Capture the cell that displays the provided text and extract its (x, y) central coordinate. 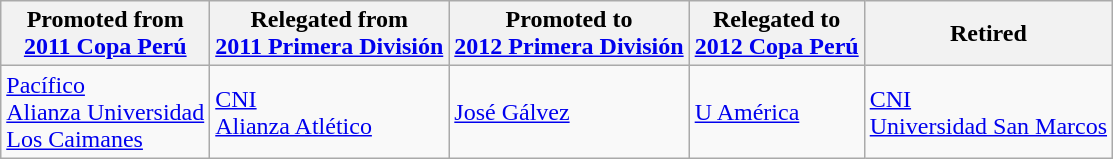
Pacífico Alianza Universidad Los Caimanes (106, 112)
CNI Universidad San Marcos (988, 112)
CNI Alianza Atlético (330, 112)
Relegated to2012 Copa Perú (776, 34)
Promoted from2011 Copa Perú (106, 34)
Relegated from2011 Primera División (330, 34)
Promoted to2012 Primera División (569, 34)
José Gálvez (569, 112)
U América (776, 112)
Retired (988, 34)
